Pinpoint the cell where the given text exists, returning its (x, y) midpoint coordinate. 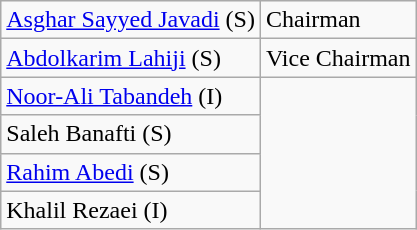
Chairman (338, 20)
Rahim Abedi (S) (131, 172)
Abdolkarim Lahiji (S) (131, 58)
Asghar Sayyed Javadi (S) (131, 20)
Noor-Ali Tabandeh (I) (131, 96)
Vice Chairman (338, 58)
Saleh Banafti (S) (131, 134)
Khalil Rezaei (I) (131, 210)
